Pinpoint the cell where the given text exists, returning its [X, Y] midpoint coordinate. 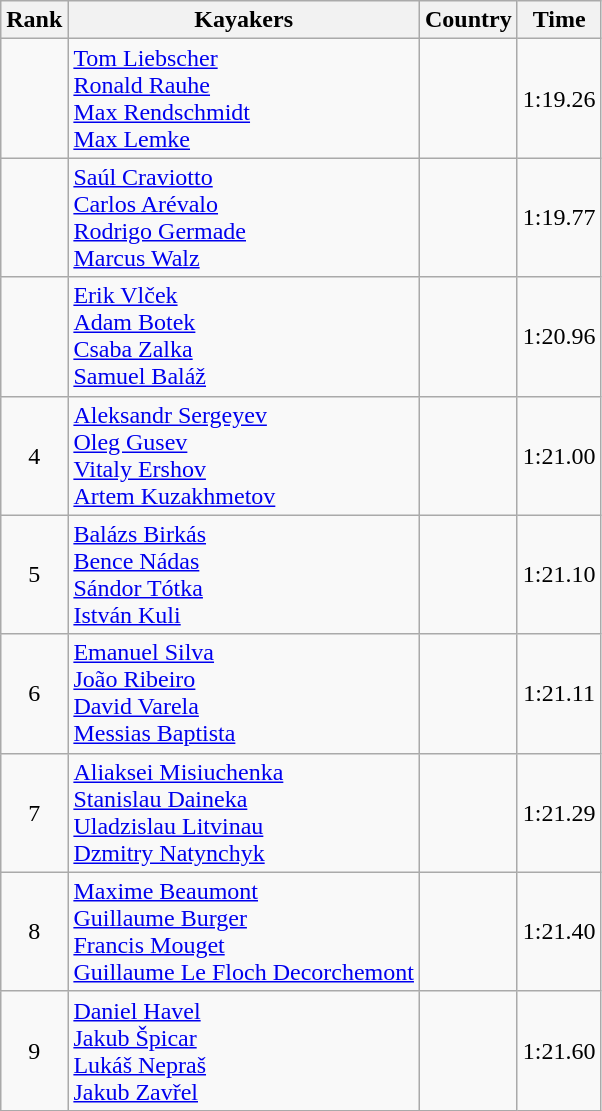
Rank [34, 20]
Emanuel SilvaJoão RibeiroDavid VarelaMessias Baptista [244, 694]
6 [34, 694]
Tom LiebscherRonald RauheMax RendschmidtMax Lemke [244, 98]
Country [468, 20]
1:21.11 [559, 694]
Balázs BirkásBence NádasSándor TótkaIstván Kuli [244, 574]
1:21.00 [559, 456]
9 [34, 1050]
1:19.26 [559, 98]
7 [34, 812]
Time [559, 20]
Erik VlčekAdam BotekCsaba ZalkaSamuel Baláž [244, 336]
Saúl CraviottoCarlos ArévaloRodrigo GermadeMarcus Walz [244, 218]
1:20.96 [559, 336]
1:21.40 [559, 932]
1:21.10 [559, 574]
Daniel HavelJakub ŠpicarLukáš NeprašJakub Zavřel [244, 1050]
8 [34, 932]
Maxime BeaumontGuillaume BurgerFrancis MougetGuillaume Le Floch Decorchemont [244, 932]
Kayakers [244, 20]
4 [34, 456]
5 [34, 574]
Aliaksei MisiuchenkaStanislau DainekaUladzislau LitvinauDzmitry Natynchyk [244, 812]
1:21.29 [559, 812]
1:21.60 [559, 1050]
1:19.77 [559, 218]
Aleksandr SergeyevOleg GusevVitaly ErshovArtem Kuzakhmetov [244, 456]
